From the cell containing the given text, extract its center point as [x, y] coordinate. 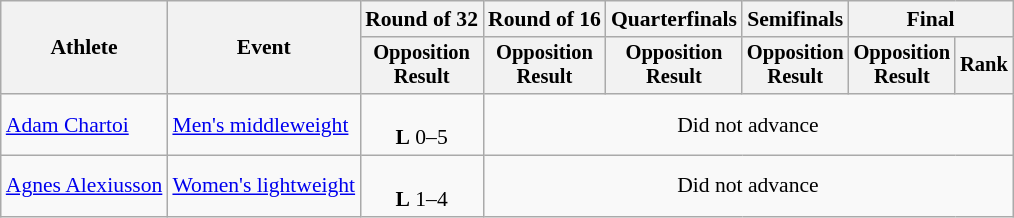
Event [264, 48]
Women's lightweight [264, 186]
Athlete [84, 48]
Final [931, 19]
Quarterfinals [674, 19]
Adam Chartoi [84, 124]
Round of 32 [422, 19]
L 1–4 [422, 186]
L 0–5 [422, 124]
Men's middleweight [264, 124]
Agnes Alexiusson [84, 186]
Round of 16 [544, 19]
Rank [984, 66]
Semifinals [796, 19]
